Detect which cell encompasses the target text, then output its (x, y) center coordinate. 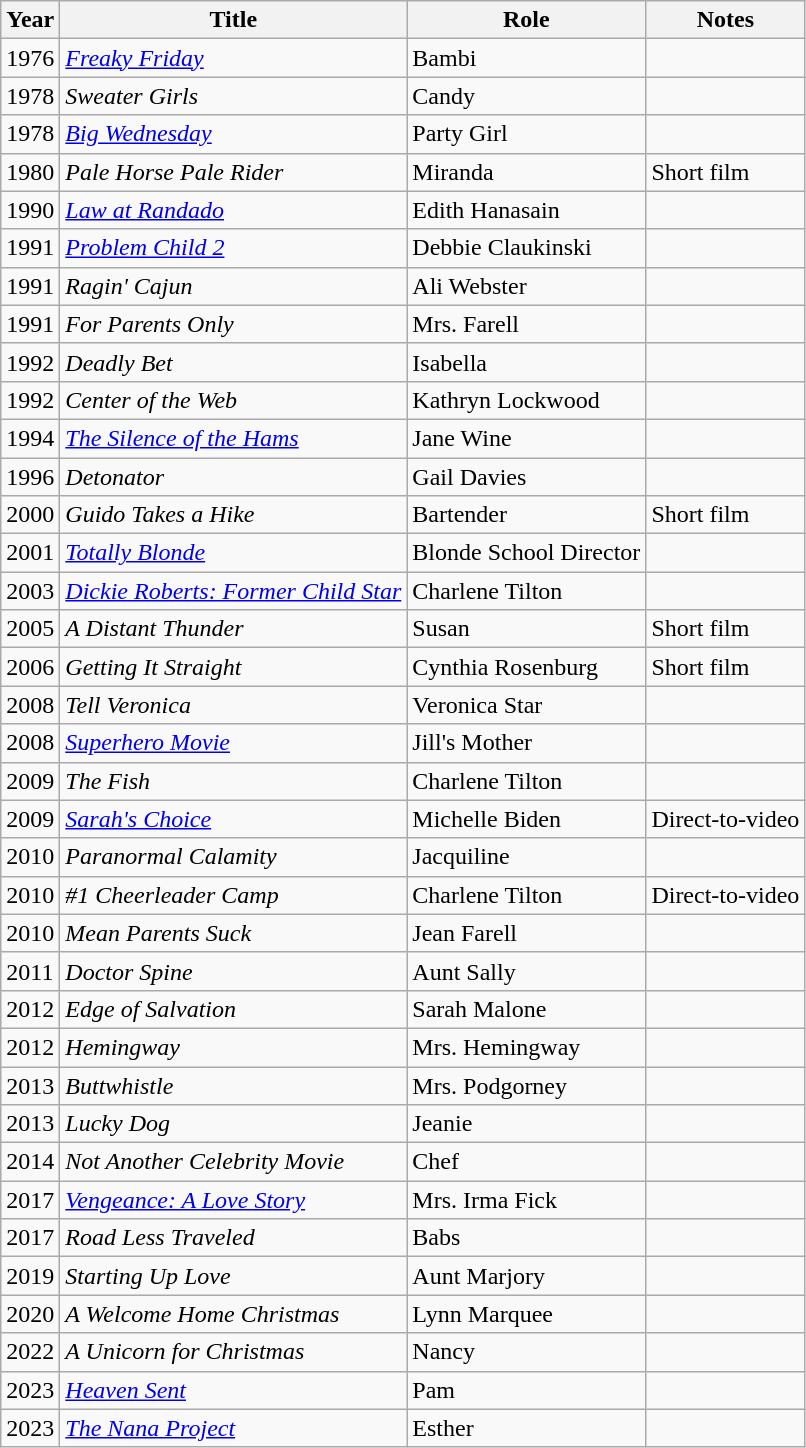
Mrs. Podgorney (526, 1085)
Detonator (234, 477)
Jeanie (526, 1124)
2003 (30, 591)
Hemingway (234, 1047)
1994 (30, 438)
Cynthia Rosenburg (526, 667)
Buttwhistle (234, 1085)
2001 (30, 553)
Notes (726, 20)
Heaven Sent (234, 1390)
Sweater Girls (234, 96)
Freaky Friday (234, 58)
Ragin' Cajun (234, 286)
Guido Takes a Hike (234, 515)
Esther (526, 1428)
Michelle Biden (526, 819)
Dickie Roberts: Former Child Star (234, 591)
Debbie Claukinski (526, 248)
2011 (30, 971)
Problem Child 2 (234, 248)
Mean Parents Suck (234, 933)
2006 (30, 667)
Mrs. Irma Fick (526, 1200)
Jane Wine (526, 438)
Bartender (526, 515)
Mrs. Farell (526, 324)
Paranormal Calamity (234, 857)
Gail Davies (526, 477)
Jean Farell (526, 933)
1980 (30, 172)
Edith Hanasain (526, 210)
Vengeance: A Love Story (234, 1200)
Not Another Celebrity Movie (234, 1162)
Candy (526, 96)
Aunt Marjory (526, 1276)
Edge of Salvation (234, 1009)
#1 Cheerleader Camp (234, 895)
Year (30, 20)
Law at Randado (234, 210)
Nancy (526, 1352)
Isabella (526, 362)
2014 (30, 1162)
Totally Blonde (234, 553)
Starting Up Love (234, 1276)
Lynn Marquee (526, 1314)
Bambi (526, 58)
Pam (526, 1390)
Superhero Movie (234, 743)
Lucky Dog (234, 1124)
1996 (30, 477)
Big Wednesday (234, 134)
Aunt Sally (526, 971)
Getting It Straight (234, 667)
A Unicorn for Christmas (234, 1352)
Role (526, 20)
2005 (30, 629)
Miranda (526, 172)
Party Girl (526, 134)
Doctor Spine (234, 971)
The Silence of the Hams (234, 438)
Jacquiline (526, 857)
Blonde School Director (526, 553)
Sarah's Choice (234, 819)
Road Less Traveled (234, 1238)
Sarah Malone (526, 1009)
Jill's Mother (526, 743)
Chef (526, 1162)
Pale Horse Pale Rider (234, 172)
The Fish (234, 781)
2000 (30, 515)
Babs (526, 1238)
1976 (30, 58)
Center of the Web (234, 400)
1990 (30, 210)
Kathryn Lockwood (526, 400)
2020 (30, 1314)
2022 (30, 1352)
2019 (30, 1276)
The Nana Project (234, 1428)
For Parents Only (234, 324)
A Welcome Home Christmas (234, 1314)
Mrs. Hemingway (526, 1047)
Susan (526, 629)
Tell Veronica (234, 705)
Veronica Star (526, 705)
Title (234, 20)
A Distant Thunder (234, 629)
Deadly Bet (234, 362)
Ali Webster (526, 286)
